Extract the [x, y] coordinate from the center of the cell holding the provided text.  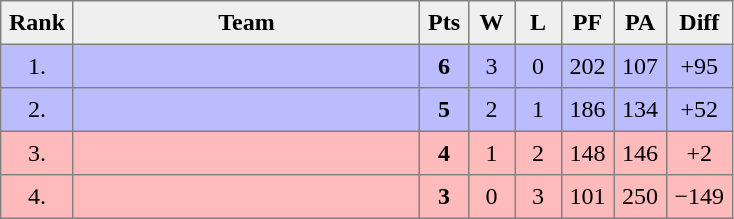
Pts [444, 23]
5 [444, 110]
+2 [699, 153]
148 [587, 153]
Team [246, 23]
−149 [699, 197]
250 [640, 197]
4 [444, 153]
146 [640, 153]
+95 [699, 66]
+52 [699, 110]
186 [587, 110]
2. [38, 110]
202 [587, 66]
6 [444, 66]
3. [38, 153]
101 [587, 197]
Diff [699, 23]
W [491, 23]
PA [640, 23]
4. [38, 197]
1. [38, 66]
134 [640, 110]
PF [587, 23]
L [538, 23]
107 [640, 66]
Rank [38, 23]
